From the cell containing the given text, extract its center point as [x, y] coordinate. 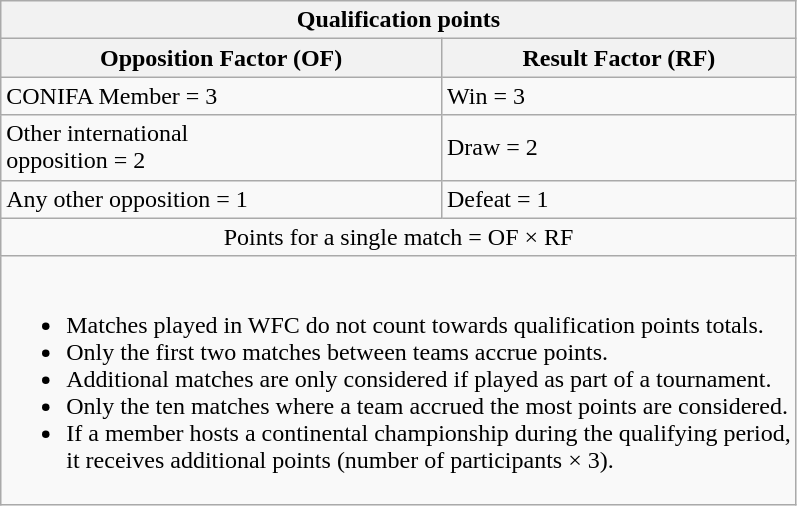
Result Factor (RF) [618, 58]
Qualification points [399, 20]
CONIFA Member = 3 [222, 96]
Any other opposition = 1 [222, 199]
Opposition Factor (OF) [222, 58]
Points for a single match = OF × RF [399, 237]
Other internationalopposition = 2 [222, 148]
Defeat = 1 [618, 199]
Win = 3 [618, 96]
Draw = 2 [618, 148]
